Pinpoint the cell where the given text exists, returning its (x, y) midpoint coordinate. 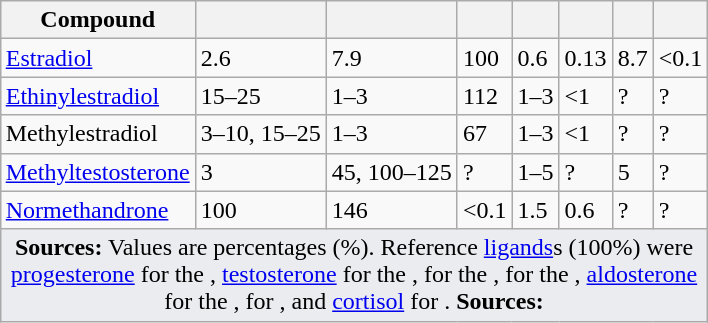
Methylestradiol (98, 134)
112 (484, 96)
0.13 (586, 58)
Methyltestosterone (98, 172)
1–5 (536, 172)
45, 100–125 (392, 172)
2.6 (260, 58)
3–10, 15–25 (260, 134)
5 (632, 172)
Compound (98, 20)
Ethinylestradiol (98, 96)
15–25 (260, 96)
3 (260, 172)
146 (392, 210)
Estradiol (98, 58)
8.7 (632, 58)
67 (484, 134)
7.9 (392, 58)
Normethandrone (98, 210)
1.5 (536, 210)
